Provide the [X, Y] coordinate of the cell's center where the given text is located.  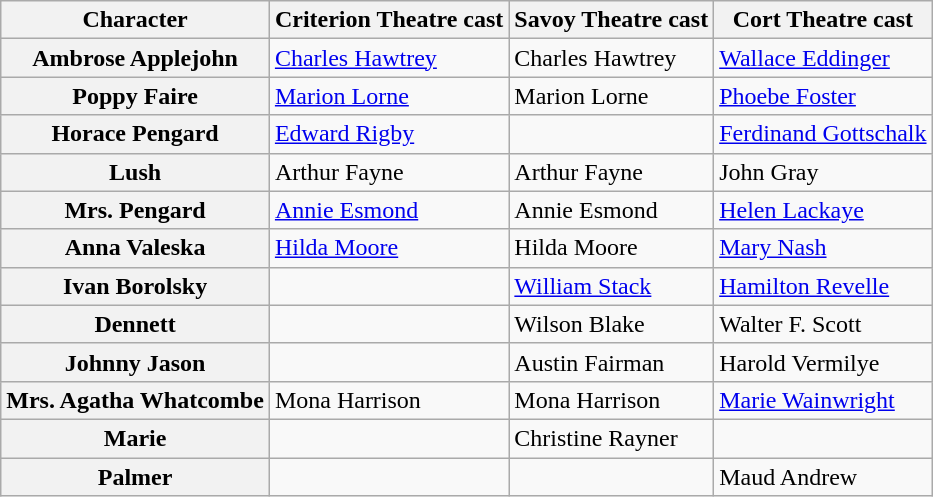
Marie [136, 438]
Christine Rayner [612, 438]
Phoebe Foster [823, 96]
Austin Fairman [612, 362]
Wallace Eddinger [823, 58]
John Gray [823, 172]
Walter F. Scott [823, 324]
Palmer [136, 477]
Mrs. Pengard [136, 210]
Horace Pengard [136, 134]
Anna Valeska [136, 248]
Criterion Theatre cast [388, 20]
Wilson Blake [612, 324]
Poppy Faire [136, 96]
Maud Andrew [823, 477]
Helen Lackaye [823, 210]
Ferdinand Gottschalk [823, 134]
Mary Nash [823, 248]
Marie Wainwright [823, 400]
Johnny Jason [136, 362]
Savoy Theatre cast [612, 20]
Mrs. Agatha Whatcombe [136, 400]
Character [136, 20]
William Stack [612, 286]
Cort Theatre cast [823, 20]
Lush [136, 172]
Edward Rigby [388, 134]
Ivan Borolsky [136, 286]
Harold Vermilye [823, 362]
Dennett [136, 324]
Ambrose Applejohn [136, 58]
Hamilton Revelle [823, 286]
